Return (X, Y) of the center of cell containing provided text 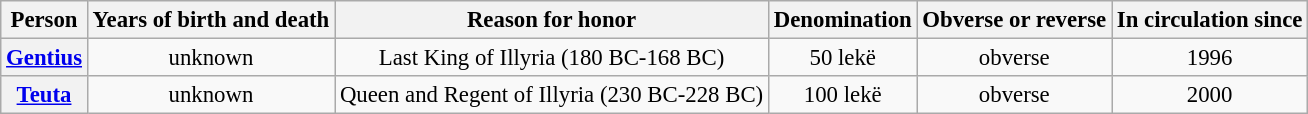
Years of birth and death (210, 20)
100 lekë (842, 95)
Gentius (44, 58)
Obverse or reverse (1014, 20)
2000 (1210, 95)
1996 (1210, 58)
Teuta (44, 95)
Last King of Illyria (180 BC-168 BC) (552, 58)
Reason for honor (552, 20)
In circulation since (1210, 20)
Denomination (842, 20)
Person (44, 20)
Queen and Regent of Illyria (230 BC-228 BC) (552, 95)
50 lekë (842, 58)
